Return [X, Y] of the center of cell containing provided text 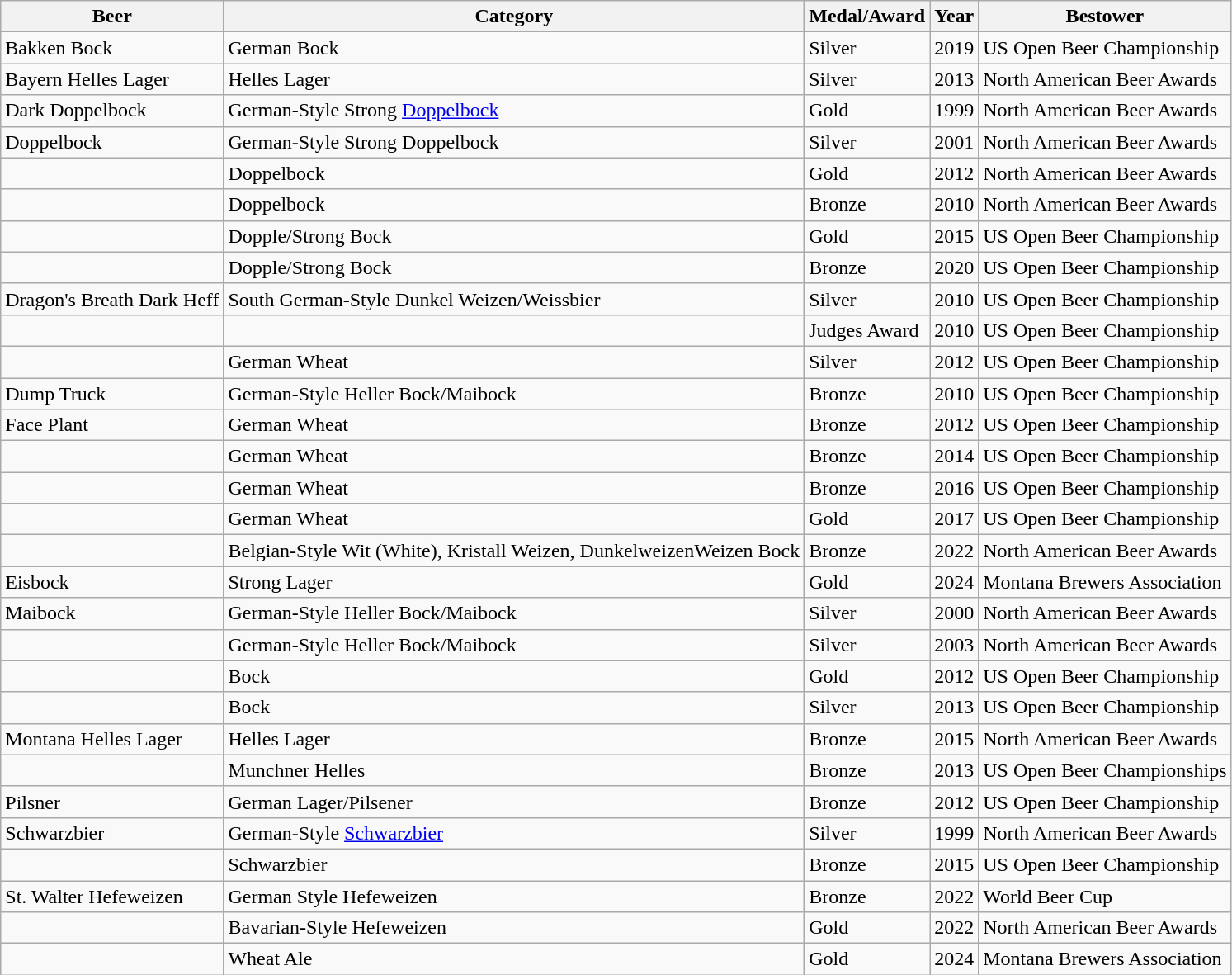
Face Plant [112, 425]
Pilsner [112, 802]
Wheat Ale [514, 959]
Bakken Bock [112, 48]
2001 [954, 142]
German Style Hefeweizen [514, 896]
German-Style Schwarzbier [514, 833]
Strong Lager [514, 582]
Bavarian-Style Hefeweizen [514, 928]
2000 [954, 613]
Bayern Helles Lager [112, 79]
US Open Beer Championships [1105, 770]
2016 [954, 488]
Beer [112, 17]
German Bock [514, 48]
2003 [954, 645]
Bestower [1105, 17]
2017 [954, 519]
Dump Truck [112, 394]
Category [514, 17]
Medal/Award [867, 17]
Montana Helles Lager [112, 739]
South German-Style Dunkel Weizen/Weissbier [514, 299]
2020 [954, 267]
Eisbock [112, 582]
St. Walter Hefeweizen [112, 896]
Maibock [112, 613]
German Lager/Pilsener [514, 802]
Year [954, 17]
2019 [954, 48]
Judges Award [867, 330]
World Beer Cup [1105, 896]
2014 [954, 457]
Munchner Helles [514, 770]
Belgian-Style Wit (White), Kristall Weizen, DunkelweizenWeizen Bock [514, 551]
Dragon's Breath Dark Heff [112, 299]
Dark Doppelbock [112, 111]
